Capture the cell that displays the provided text and extract its [x, y] central coordinate. 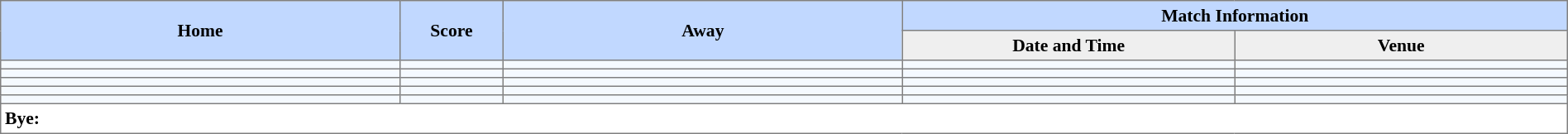
Home [200, 31]
Date and Time [1068, 45]
Match Information [1235, 16]
Away [703, 31]
Venue [1401, 45]
Score [452, 31]
Bye: [784, 118]
